Determine the (x, y) coordinate at the center of the cell enclosing the given text.  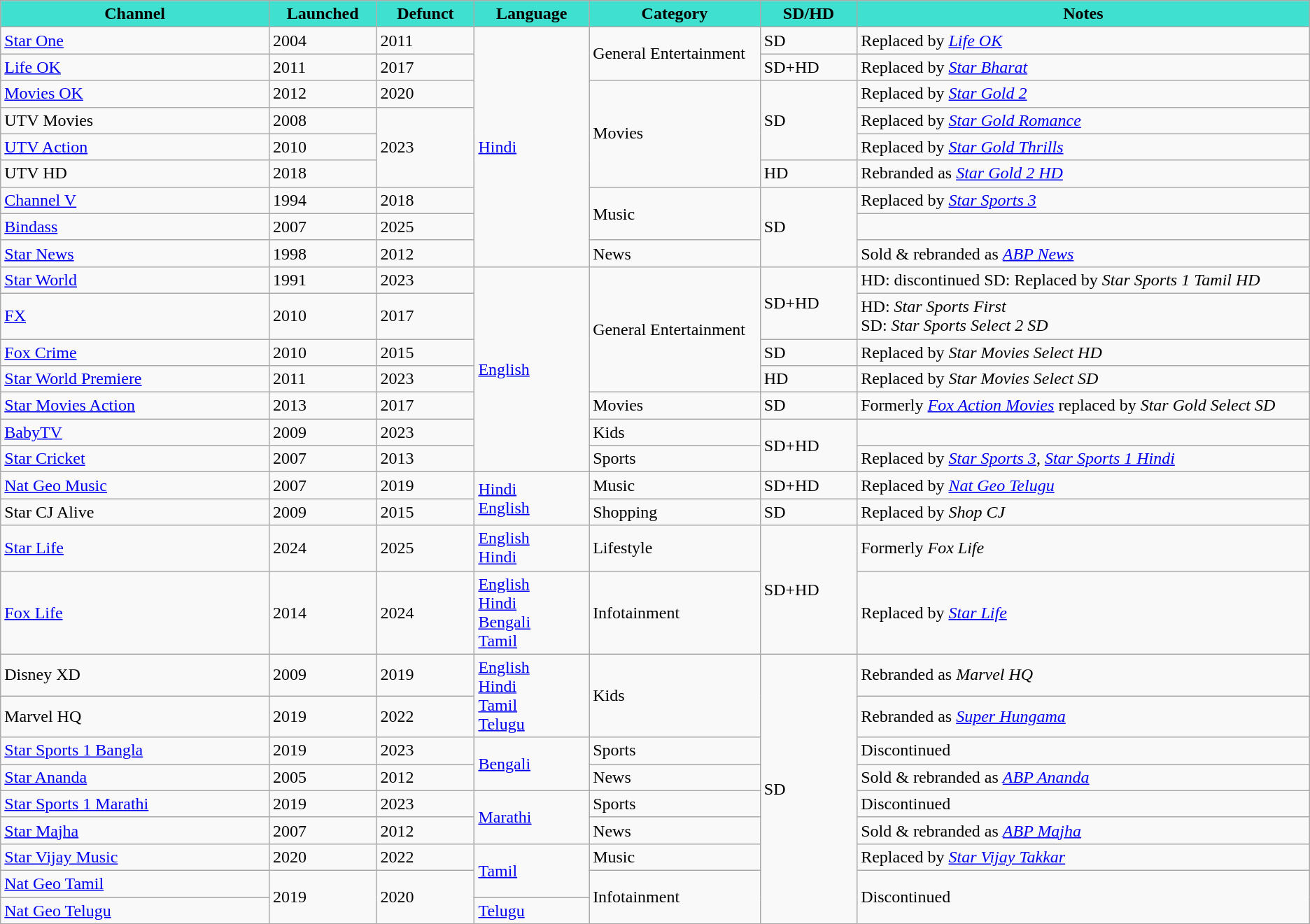
Star CJ Alive (135, 512)
Star World (135, 280)
Nat Geo Music (135, 485)
Replaced by Star Movies Select HD (1083, 352)
UTV Action (135, 147)
Movies OK (135, 94)
Tamil (532, 870)
Star Life (135, 548)
BabyTV (135, 432)
Star News (135, 253)
Launched (322, 14)
Star Majha (135, 830)
Fox Crime (135, 352)
Replaced by Star Movies Select SD (1083, 379)
Replaced by Star Sports 3 (1083, 200)
Life OK (135, 67)
1998 (322, 253)
Replaced by Star Gold 2 (1083, 94)
Replaced by Star Gold Thrills (1083, 147)
Fox Life (135, 613)
Hindi (532, 147)
Replaced by Star Gold Romance (1083, 120)
UTV Movies (135, 120)
Replaced by Nat Geo Telugu (1083, 485)
Star Sports 1 Marathi (135, 804)
Replaced by Star Sports 3, Star Sports 1 Hindi (1083, 459)
Star Vijay Music (135, 857)
Replaced by Star Bharat (1083, 67)
Shopping (675, 512)
Rebranded as Star Gold 2 HD (1083, 173)
Replaced by Star Vijay Takkar (1083, 857)
Sold & rebranded as ABP News (1083, 253)
EnglishHindiBengali Tamil (532, 613)
Formerly Fox Action Movies replaced by Star Gold Select SD (1083, 406)
Defunct (425, 14)
HD: Star Sports FirstSD: Star Sports Select 2 SD (1083, 316)
Star One (135, 41)
Notes (1083, 14)
Star Ananda (135, 777)
Telugu (532, 910)
1994 (322, 200)
Formerly Fox Life (1083, 548)
Bengali (532, 764)
2014 (322, 613)
2005 (322, 777)
Star Cricket (135, 459)
EnglishHindi (532, 548)
Channel (135, 14)
HindiEnglish (532, 499)
UTV HD (135, 173)
English (532, 369)
Replaced by Shop CJ (1083, 512)
1991 (322, 280)
Nat Geo Tamil (135, 883)
Rebranded as Marvel HQ (1083, 675)
Lifestyle (675, 548)
Replaced by Life OK (1083, 41)
Star World Premiere (135, 379)
SD/HD (808, 14)
Marvel HQ (135, 717)
Marathi (532, 817)
EnglishHindiTamilTelugu (532, 695)
Star Movies Action (135, 406)
Language (532, 14)
Channel V (135, 200)
Rebranded as Super Hungama (1083, 717)
2008 (322, 120)
Replaced by Star Life (1083, 613)
Sold & rebranded as ABP Majha (1083, 830)
Disney XD (135, 675)
Nat Geo Telugu (135, 910)
Bindass (135, 227)
Star Sports 1 Bangla (135, 751)
HD: discontinued SD: Replaced by Star Sports 1 Tamil HD (1083, 280)
2004 (322, 41)
Sold & rebranded as ABP Ananda (1083, 777)
FX (135, 316)
Category (675, 14)
